Identify which cell holds the provided text, then report its (X, Y) central coordinate. 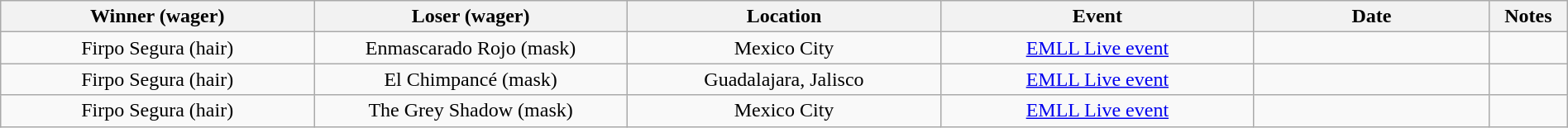
Event (1097, 17)
Winner (wager) (157, 17)
El Chimpancé (mask) (471, 79)
Loser (wager) (471, 17)
Location (784, 17)
Enmascarado Rojo (mask) (471, 48)
The Grey Shadow (mask) (471, 111)
Date (1371, 17)
Guadalajara, Jalisco (784, 79)
Notes (1528, 17)
